From the cell containing the given text, extract its center point as [X, Y] coordinate. 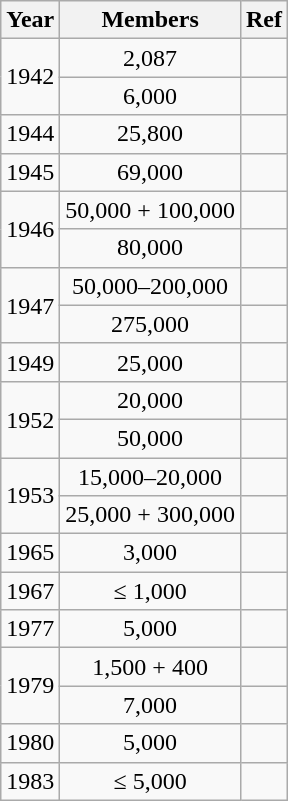
25,000 + 300,000 [150, 515]
≤ 1,000 [150, 591]
1942 [30, 77]
1947 [30, 305]
1944 [30, 134]
25,800 [150, 134]
1952 [30, 419]
69,000 [150, 172]
1983 [30, 781]
50,000 [150, 438]
6,000 [150, 96]
≤ 5,000 [150, 781]
7,000 [150, 705]
50,000 + 100,000 [150, 210]
20,000 [150, 400]
2,087 [150, 58]
15,000–20,000 [150, 477]
Year [30, 20]
25,000 [150, 362]
1953 [30, 496]
1967 [30, 591]
1965 [30, 553]
1,500 + 400 [150, 667]
Members [150, 20]
1946 [30, 229]
Ref [264, 20]
1979 [30, 686]
80,000 [150, 248]
1980 [30, 743]
275,000 [150, 324]
1945 [30, 172]
50,000–200,000 [150, 286]
1949 [30, 362]
3,000 [150, 553]
1977 [30, 629]
